Pinpoint the cell where the given text exists, returning its (X, Y) midpoint coordinate. 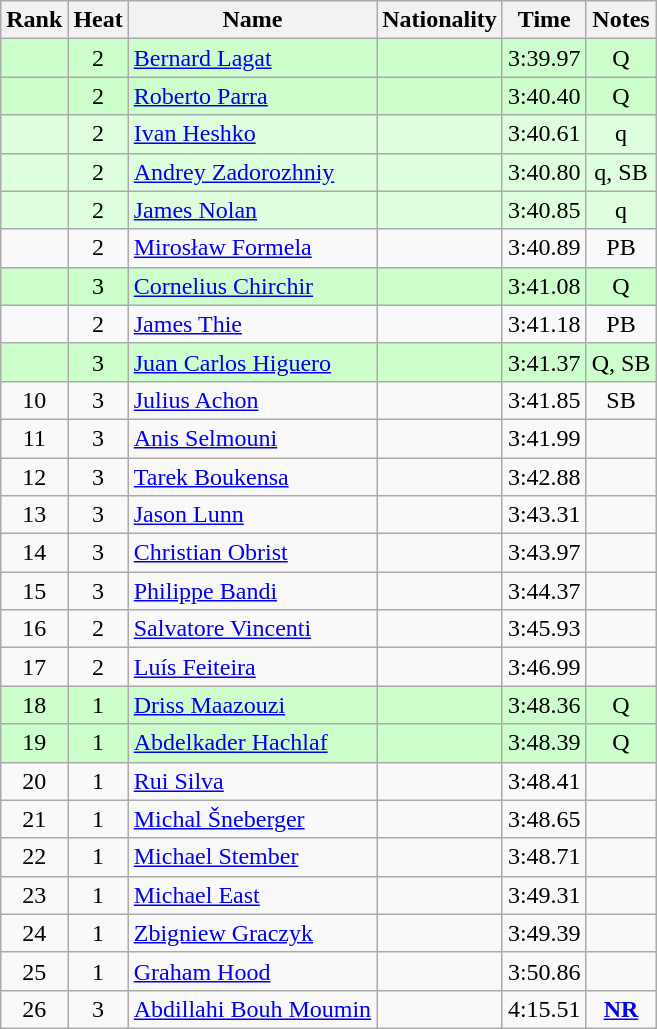
3:48.71 (544, 857)
12 (34, 477)
Bernard Lagat (252, 58)
3:41.08 (544, 286)
11 (34, 438)
James Nolan (252, 210)
Anis Selmouni (252, 438)
21 (34, 819)
26 (34, 1009)
Michal Šneberger (252, 819)
4:15.51 (544, 1009)
Q, SB (621, 362)
3:49.39 (544, 933)
Name (252, 20)
3:46.99 (544, 667)
3:48.36 (544, 705)
3:44.37 (544, 591)
3:40.85 (544, 210)
SB (621, 400)
Heat (98, 20)
Julius Achon (252, 400)
Driss Maazouzi (252, 705)
Mirosław Formela (252, 248)
3:39.97 (544, 58)
25 (34, 971)
16 (34, 629)
3:48.41 (544, 781)
10 (34, 400)
Juan Carlos Higuero (252, 362)
14 (34, 553)
3:40.61 (544, 134)
20 (34, 781)
Abdelkader Hachlaf (252, 743)
3:40.89 (544, 248)
3:41.37 (544, 362)
18 (34, 705)
Rank (34, 20)
Rui Silva (252, 781)
3:40.80 (544, 172)
Abdillahi Bouh Moumin (252, 1009)
Christian Obrist (252, 553)
17 (34, 667)
13 (34, 515)
15 (34, 591)
Notes (621, 20)
NR (621, 1009)
Jason Lunn (252, 515)
Nationality (440, 20)
3:43.31 (544, 515)
3:50.86 (544, 971)
Salvatore Vincenti (252, 629)
Time (544, 20)
3:49.31 (544, 895)
19 (34, 743)
3:41.85 (544, 400)
3:41.18 (544, 324)
23 (34, 895)
Roberto Parra (252, 96)
Andrey Zadorozhniy (252, 172)
Philippe Bandi (252, 591)
3:43.97 (544, 553)
Ivan Heshko (252, 134)
Michael Stember (252, 857)
Zbigniew Graczyk (252, 933)
3:41.99 (544, 438)
Luís Feiteira (252, 667)
Michael East (252, 895)
James Thie (252, 324)
Graham Hood (252, 971)
3:48.39 (544, 743)
24 (34, 933)
3:45.93 (544, 629)
Cornelius Chirchir (252, 286)
22 (34, 857)
q, SB (621, 172)
Tarek Boukensa (252, 477)
3:40.40 (544, 96)
3:42.88 (544, 477)
3:48.65 (544, 819)
